From the cell containing the given text, extract its center point as [X, Y] coordinate. 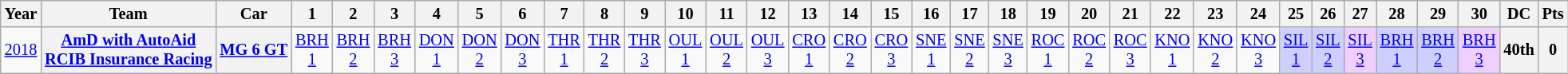
7 [564, 14]
9 [644, 14]
SIL2 [1328, 50]
ROC2 [1089, 50]
29 [1438, 14]
MG 6 GT [254, 50]
Year [21, 14]
CRO1 [809, 50]
ROC1 [1048, 50]
SNE1 [931, 50]
SIL3 [1360, 50]
Car [254, 14]
AmD with AutoAidRCIB Insurance Racing [128, 50]
3 [394, 14]
1 [312, 14]
25 [1296, 14]
2 [354, 14]
DON1 [437, 50]
CRO2 [850, 50]
DON2 [480, 50]
23 [1215, 14]
16 [931, 14]
19 [1048, 14]
10 [686, 14]
5 [480, 14]
28 [1397, 14]
THR1 [564, 50]
20 [1089, 14]
40th [1519, 50]
27 [1360, 14]
Pts [1554, 14]
12 [768, 14]
26 [1328, 14]
17 [969, 14]
THR3 [644, 50]
13 [809, 14]
THR2 [604, 50]
SIL1 [1296, 50]
8 [604, 14]
18 [1008, 14]
DC [1519, 14]
11 [727, 14]
OUL3 [768, 50]
KNO2 [1215, 50]
CRO3 [892, 50]
21 [1130, 14]
14 [850, 14]
24 [1258, 14]
OUL2 [727, 50]
Team [128, 14]
SNE3 [1008, 50]
KNO1 [1172, 50]
4 [437, 14]
30 [1479, 14]
6 [522, 14]
22 [1172, 14]
2018 [21, 50]
OUL1 [686, 50]
ROC3 [1130, 50]
0 [1554, 50]
15 [892, 14]
KNO3 [1258, 50]
DON3 [522, 50]
SNE2 [969, 50]
